Search for the cell housing the specified text and yield its [X, Y] center coordinate. 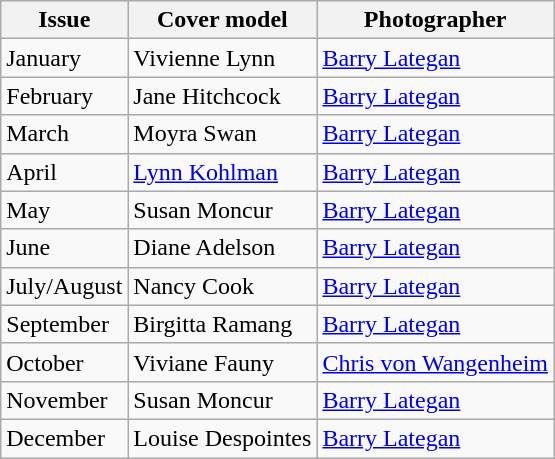
September [64, 324]
Viviane Fauny [222, 362]
Chris von Wangenheim [436, 362]
Birgitta Ramang [222, 324]
April [64, 172]
Vivienne Lynn [222, 58]
January [64, 58]
Diane Adelson [222, 248]
Lynn Kohlman [222, 172]
Moyra Swan [222, 134]
March [64, 134]
Nancy Cook [222, 286]
Louise Despointes [222, 438]
May [64, 210]
Issue [64, 20]
Cover model [222, 20]
February [64, 96]
July/August [64, 286]
Photographer [436, 20]
December [64, 438]
November [64, 400]
Jane Hitchcock [222, 96]
June [64, 248]
October [64, 362]
